Identify which cell holds the provided text, then report its (X, Y) central coordinate. 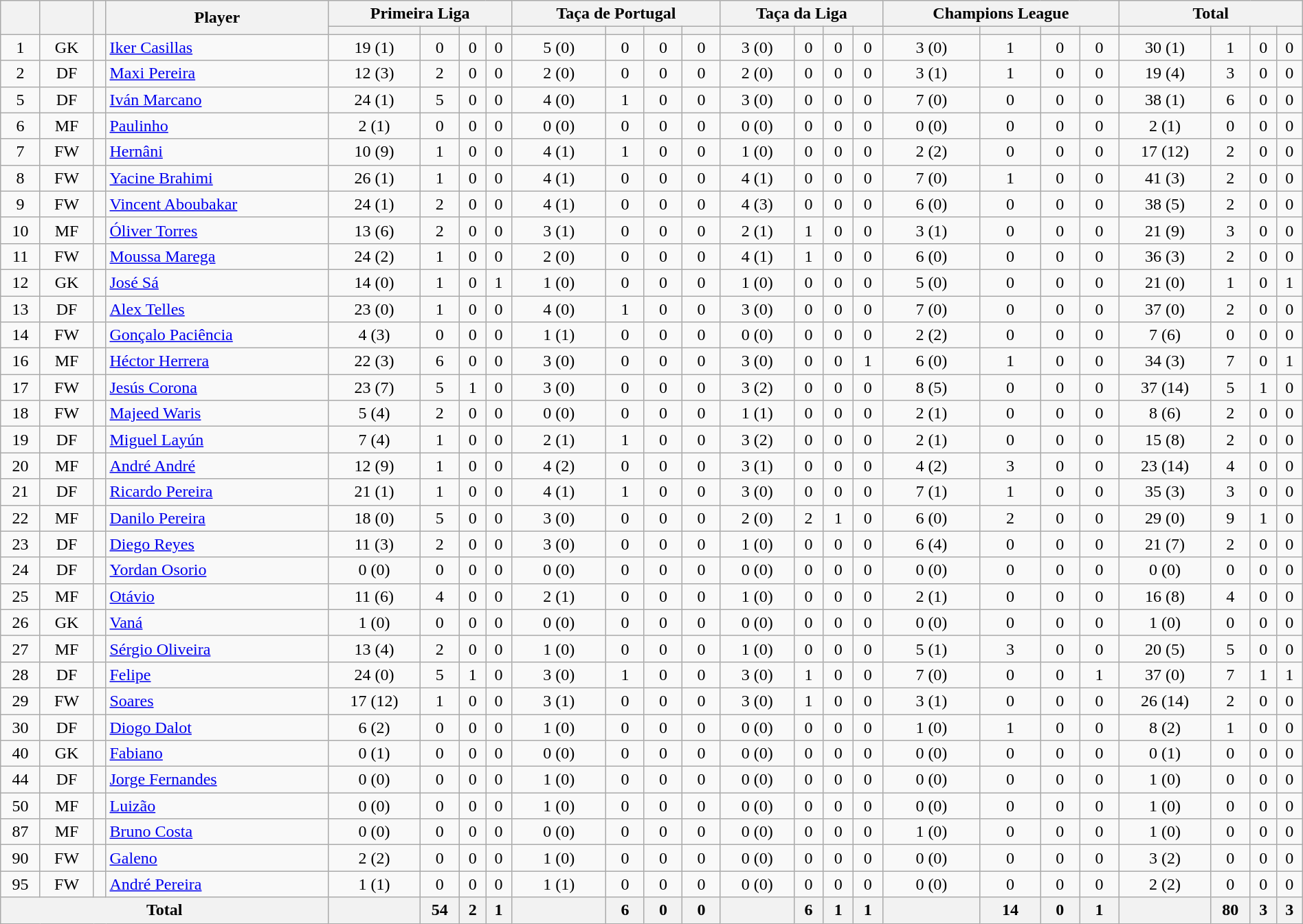
14 (0) (374, 282)
Luizão (217, 806)
26 (14) (1164, 701)
Vaná (217, 622)
37 (14) (1164, 387)
18 (0) (374, 518)
12 (21, 282)
Felipe (217, 675)
Galeno (217, 858)
80 (1231, 910)
19 (4) (1164, 74)
Sérgio Oliveira (217, 649)
Jesús Corona (217, 387)
Champions League (1001, 14)
12 (9) (374, 466)
22 (3) (374, 361)
8 (21, 178)
Iker Casillas (217, 47)
Moussa Marega (217, 256)
André André (217, 466)
21 (21, 492)
Iván Marcano (217, 100)
95 (21, 884)
Danilo Pereira (217, 518)
21 (7) (1164, 544)
Yacine Brahimi (217, 178)
29 (0) (1164, 518)
11 (6) (374, 596)
24 (21, 570)
Bruno Costa (217, 832)
Yordan Osorio (217, 570)
Óliver Torres (217, 230)
Soares (217, 701)
26 (21, 622)
23 (7) (374, 387)
21 (9) (1164, 230)
Paulinho (217, 126)
19 (21, 440)
Otávio (217, 596)
Fabiano (217, 754)
16 (21, 361)
Maxi Pereira (217, 74)
Miguel Layún (217, 440)
Alex Telles (217, 308)
50 (21, 806)
Gonçalo Paciência (217, 335)
22 (21, 518)
35 (3) (1164, 492)
23 (14) (1164, 466)
13 (4) (374, 649)
6 (4) (931, 544)
27 (21, 649)
23 (0) (374, 308)
13 (6) (374, 230)
30 (21, 728)
5 (1) (931, 649)
23 (21, 544)
Diogo Dalot (217, 728)
26 (1) (374, 178)
38 (1) (1164, 100)
90 (21, 858)
18 (21, 414)
36 (3) (1164, 256)
Vincent Aboubakar (217, 204)
8 (6) (1164, 414)
20 (5) (1164, 649)
7 (4) (374, 440)
28 (21, 675)
24 (0) (374, 675)
87 (21, 832)
34 (3) (1164, 361)
38 (5) (1164, 204)
8 (2) (1164, 728)
10 (9) (374, 152)
29 (21, 701)
Diego Reyes (217, 544)
Héctor Herrera (217, 361)
13 (21, 308)
Majeed Waris (217, 414)
5 (4) (374, 414)
54 (440, 910)
Ricardo Pereira (217, 492)
7 (6) (1164, 335)
44 (21, 780)
16 (8) (1164, 596)
7 (1) (931, 492)
21 (1) (374, 492)
17 (21, 387)
15 (8) (1164, 440)
19 (1) (374, 47)
21 (0) (1164, 282)
20 (21, 466)
Taça da Liga (801, 14)
Jorge Fernandes (217, 780)
Hernâni (217, 152)
24 (2) (374, 256)
André Pereira (217, 884)
25 (21, 596)
11 (21, 256)
30 (1) (1164, 47)
10 (21, 230)
José Sá (217, 282)
11 (3) (374, 544)
Taça de Portugal (616, 14)
40 (21, 754)
Primeira Liga (421, 14)
6 (2) (374, 728)
12 (3) (374, 74)
Player (217, 18)
8 (5) (931, 387)
41 (3) (1164, 178)
